For the text-containing cell, return its midpoint in (x, y) coordinate format. 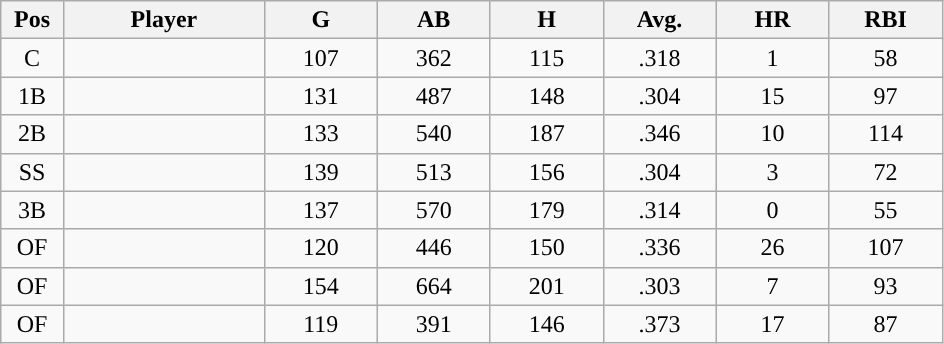
156 (546, 172)
570 (434, 210)
133 (320, 134)
AB (434, 20)
3 (772, 172)
362 (434, 58)
1 (772, 58)
150 (546, 248)
187 (546, 134)
146 (546, 324)
446 (434, 248)
HR (772, 20)
0 (772, 210)
10 (772, 134)
87 (886, 324)
55 (886, 210)
C (32, 58)
H (546, 20)
139 (320, 172)
7 (772, 286)
1B (32, 96)
97 (886, 96)
120 (320, 248)
3B (32, 210)
Avg. (660, 20)
72 (886, 172)
2B (32, 134)
15 (772, 96)
.373 (660, 324)
.303 (660, 286)
391 (434, 324)
201 (546, 286)
Player (164, 20)
.318 (660, 58)
513 (434, 172)
179 (546, 210)
26 (772, 248)
17 (772, 324)
G (320, 20)
RBI (886, 20)
148 (546, 96)
115 (546, 58)
93 (886, 286)
137 (320, 210)
.346 (660, 134)
Pos (32, 20)
119 (320, 324)
SS (32, 172)
58 (886, 58)
131 (320, 96)
114 (886, 134)
.336 (660, 248)
664 (434, 286)
.314 (660, 210)
154 (320, 286)
540 (434, 134)
487 (434, 96)
